Search for the cell housing the specified text and yield its [x, y] center coordinate. 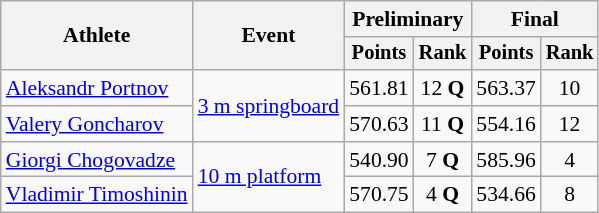
Valery Goncharov [97, 124]
12 Q [443, 88]
570.75 [378, 195]
10 [570, 88]
Vladimir Timoshinin [97, 195]
3 m springboard [269, 106]
11 Q [443, 124]
585.96 [506, 160]
4 [570, 160]
Athlete [97, 36]
Event [269, 36]
554.16 [506, 124]
540.90 [378, 160]
10 m platform [269, 178]
Giorgi Chogovadze [97, 160]
563.37 [506, 88]
Final [534, 19]
4 Q [443, 195]
570.63 [378, 124]
Aleksandr Portnov [97, 88]
8 [570, 195]
12 [570, 124]
Preliminary [408, 19]
534.66 [506, 195]
7 Q [443, 160]
561.81 [378, 88]
